Detect which cell encompasses the target text, then output its [x, y] center coordinate. 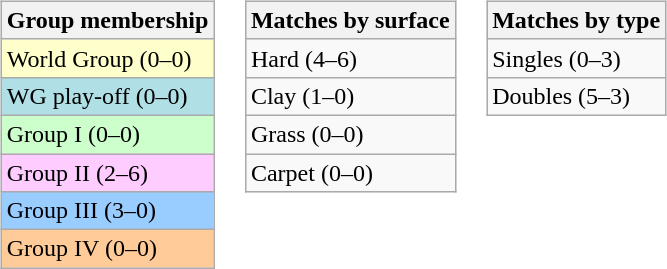
Group membership [108, 20]
Group III (3–0) [108, 211]
World Group (0–0) [108, 58]
Group II (2–6) [108, 173]
Carpet (0–0) [350, 173]
Hard (4–6) [350, 58]
Singles (0–3) [576, 58]
Group IV (0–0) [108, 249]
Matches by type [576, 20]
Matches by surface [350, 20]
Doubles (5–3) [576, 96]
Group I (0–0) [108, 134]
WG play-off (0–0) [108, 96]
Grass (0–0) [350, 134]
Clay (1–0) [350, 96]
